Find where the given text appears and provide that cell's center as (x, y) coordinate. 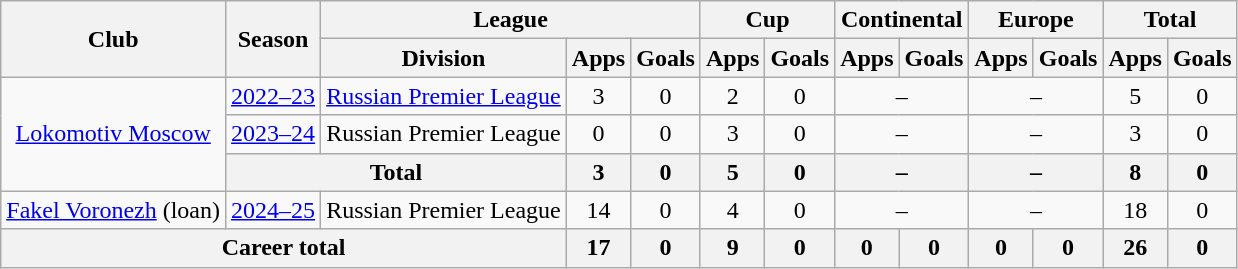
2022–23 (274, 96)
2024–25 (274, 210)
14 (598, 210)
9 (732, 248)
8 (1135, 172)
18 (1135, 210)
Cup (767, 20)
Club (114, 39)
Division (444, 58)
Fakel Voronezh (loan) (114, 210)
Career total (284, 248)
League (511, 20)
26 (1135, 248)
2 (732, 96)
Europe (1036, 20)
17 (598, 248)
2023–24 (274, 134)
Season (274, 39)
Continental (902, 20)
4 (732, 210)
Lokomotiv Moscow (114, 134)
